Detect which cell encompasses the target text, then output its (X, Y) center coordinate. 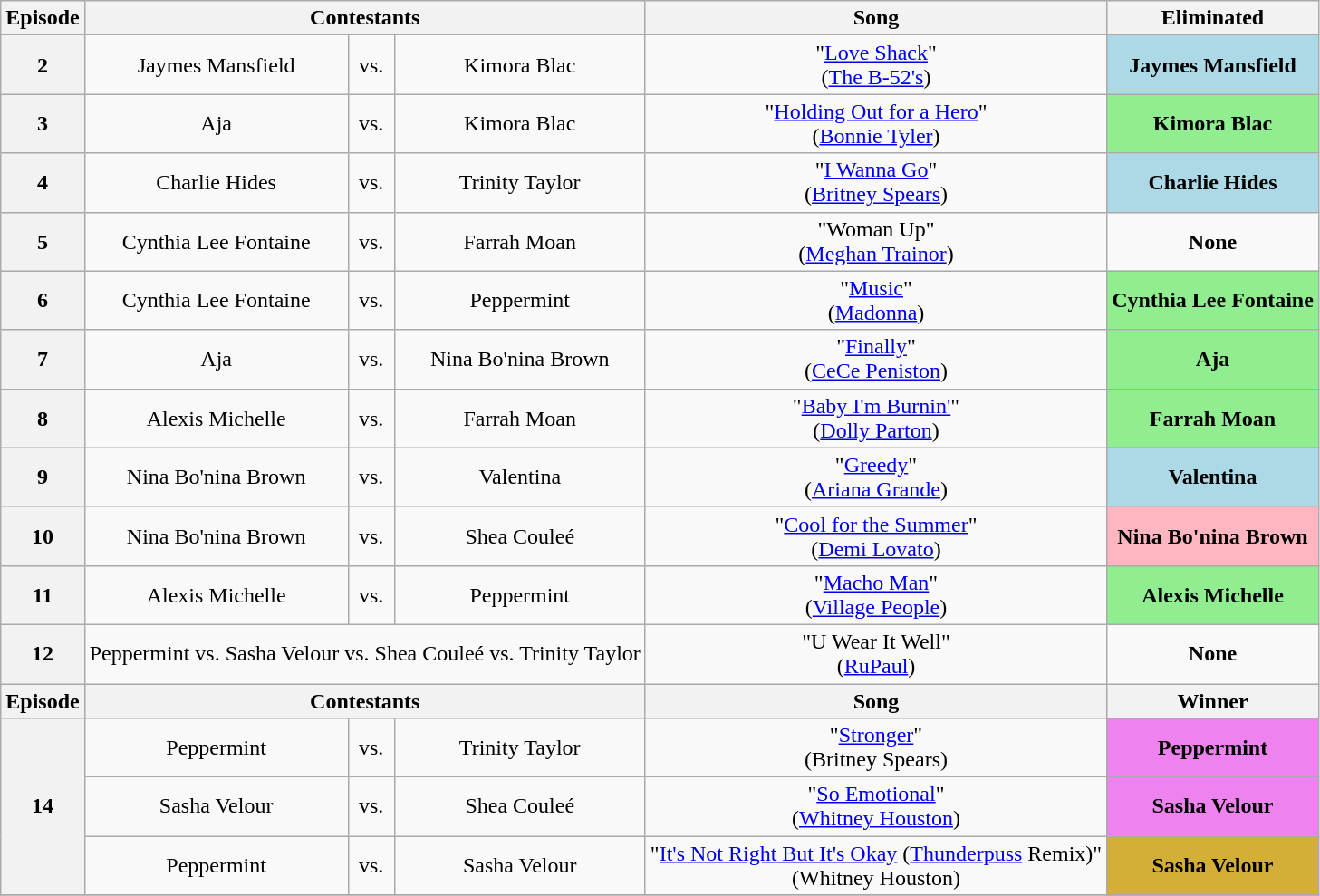
"Macho Man"(Village People) (875, 594)
"Stronger"(Britney Spears) (875, 748)
Winner (1213, 700)
"Greedy"(Ariana Grande) (875, 477)
10 (43, 536)
"It's Not Right But It's Okay (Thunderpuss Remix)"(Whitney Houston) (875, 866)
"Cool for the Summer"(Demi Lovato) (875, 536)
11 (43, 594)
9 (43, 477)
14 (43, 806)
4 (43, 183)
"Music"(Madonna) (875, 301)
"U Wear It Well"(RuPaul) (875, 654)
"Finally"(CeCe Peniston) (875, 359)
2 (43, 65)
"Love Shack"(The B-52's) (875, 65)
"Holding Out for a Hero"(Bonnie Tyler) (875, 123)
7 (43, 359)
8 (43, 419)
Eliminated (1213, 18)
"Baby I'm Burnin'"(Dolly Parton) (875, 419)
Peppermint vs. Sasha Velour vs. Shea Couleé vs. Trinity Taylor (364, 654)
"Woman Up"(Meghan Trainor) (875, 241)
12 (43, 654)
"I Wanna Go"(Britney Spears) (875, 183)
"So Emotional"(Whitney Houston) (875, 806)
5 (43, 241)
6 (43, 301)
3 (43, 123)
